For the text-containing cell, return its midpoint in [X, Y] coordinate format. 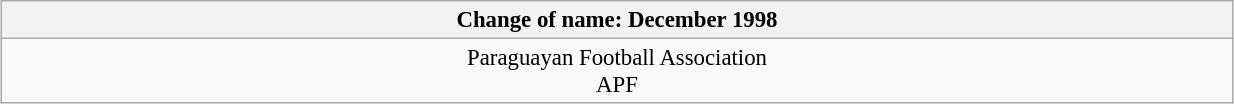
Paraguayan Football AssociationAPF [618, 70]
Change of name: December 1998 [618, 20]
